Identify which cell holds the provided text, then report its (x, y) central coordinate. 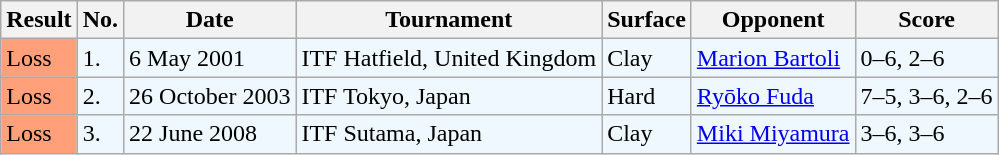
7–5, 3–6, 2–6 (926, 96)
Opponent (773, 20)
2. (100, 96)
ITF Hatfield, United Kingdom (449, 58)
Surface (647, 20)
Miki Miyamura (773, 134)
ITF Sutama, Japan (449, 134)
1. (100, 58)
6 May 2001 (210, 58)
Date (210, 20)
3–6, 3–6 (926, 134)
Hard (647, 96)
3. (100, 134)
26 October 2003 (210, 96)
22 June 2008 (210, 134)
0–6, 2–6 (926, 58)
Score (926, 20)
ITF Tokyo, Japan (449, 96)
Ryōko Fuda (773, 96)
Tournament (449, 20)
Result (39, 20)
Marion Bartoli (773, 58)
No. (100, 20)
